Locate the cell with the specified text and output its (x, y) center coordinate. 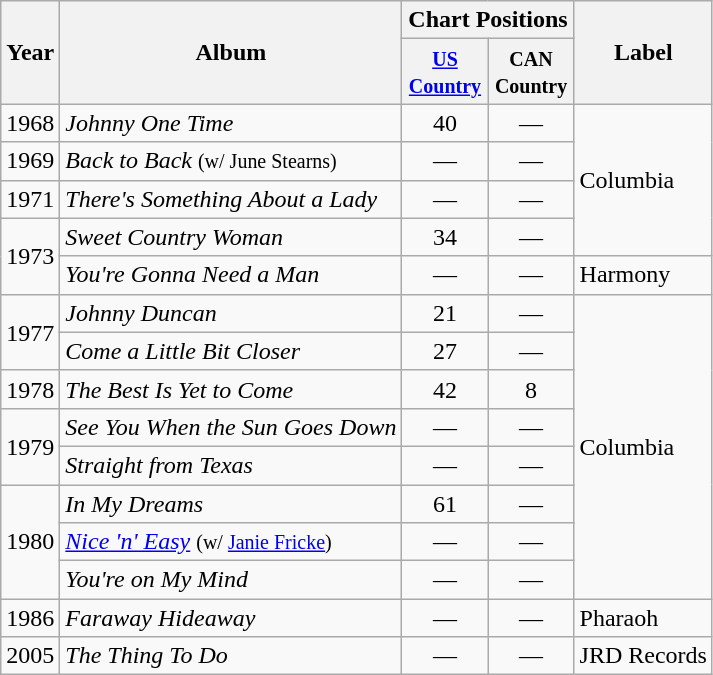
In My Dreams (231, 503)
1971 (30, 199)
1977 (30, 332)
Straight from Texas (231, 465)
The Best Is Yet to Come (231, 389)
1979 (30, 446)
42 (445, 389)
JRD Records (643, 656)
27 (445, 351)
Chart Positions (488, 20)
61 (445, 503)
There's Something About a Lady (231, 199)
Harmony (643, 275)
US Country (445, 72)
You're on My Mind (231, 580)
1980 (30, 541)
1968 (30, 123)
You're Gonna Need a Man (231, 275)
Back to Back (w/ June Stearns) (231, 161)
Johnny Duncan (231, 313)
Come a Little Bit Closer (231, 351)
2005 (30, 656)
1973 (30, 256)
21 (445, 313)
1986 (30, 618)
CAN Country (531, 72)
Pharaoh (643, 618)
34 (445, 237)
Johnny One Time (231, 123)
40 (445, 123)
1969 (30, 161)
Nice 'n' Easy (w/ Janie Fricke) (231, 542)
Year (30, 52)
The Thing To Do (231, 656)
Sweet Country Woman (231, 237)
See You When the Sun Goes Down (231, 427)
8 (531, 389)
1978 (30, 389)
Faraway Hideaway (231, 618)
Label (643, 52)
Album (231, 52)
